Return the [X, Y] coordinate for the center point of the cell that contains the specified text.  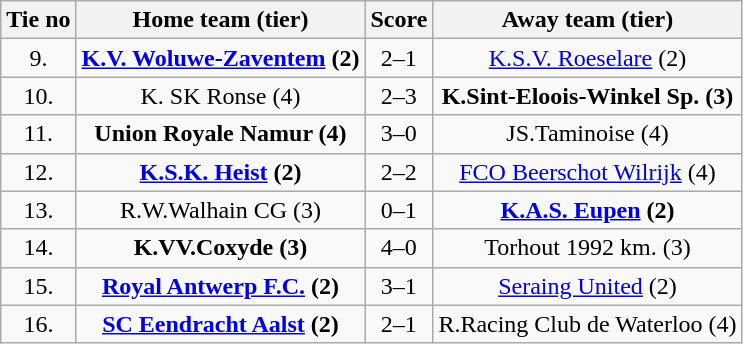
R.Racing Club de Waterloo (4) [588, 324]
K.S.V. Roeselare (2) [588, 58]
16. [38, 324]
2–2 [399, 172]
11. [38, 134]
3–0 [399, 134]
10. [38, 96]
Away team (tier) [588, 20]
3–1 [399, 286]
12. [38, 172]
0–1 [399, 210]
SC Eendracht Aalst (2) [220, 324]
Torhout 1992 km. (3) [588, 248]
K.VV.Coxyde (3) [220, 248]
4–0 [399, 248]
Royal Antwerp F.C. (2) [220, 286]
Seraing United (2) [588, 286]
13. [38, 210]
K.V. Woluwe-Zaventem (2) [220, 58]
15. [38, 286]
9. [38, 58]
JS.Taminoise (4) [588, 134]
K.A.S. Eupen (2) [588, 210]
Tie no [38, 20]
14. [38, 248]
Home team (tier) [220, 20]
2–3 [399, 96]
Union Royale Namur (4) [220, 134]
Score [399, 20]
FCO Beerschot Wilrijk (4) [588, 172]
R.W.Walhain CG (3) [220, 210]
K. SK Ronse (4) [220, 96]
K.Sint-Eloois-Winkel Sp. (3) [588, 96]
K.S.K. Heist (2) [220, 172]
